Detect which cell encompasses the target text, then output its [x, y] center coordinate. 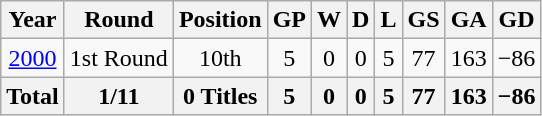
GP [289, 20]
2000 [33, 58]
GA [468, 20]
0 Titles [220, 96]
GD [516, 20]
Round [118, 20]
Position [220, 20]
Total [33, 96]
W [330, 20]
GS [424, 20]
1st Round [118, 58]
Year [33, 20]
D [361, 20]
L [388, 20]
10th [220, 58]
1/11 [118, 96]
